Capture the cell that displays the provided text and extract its (x, y) central coordinate. 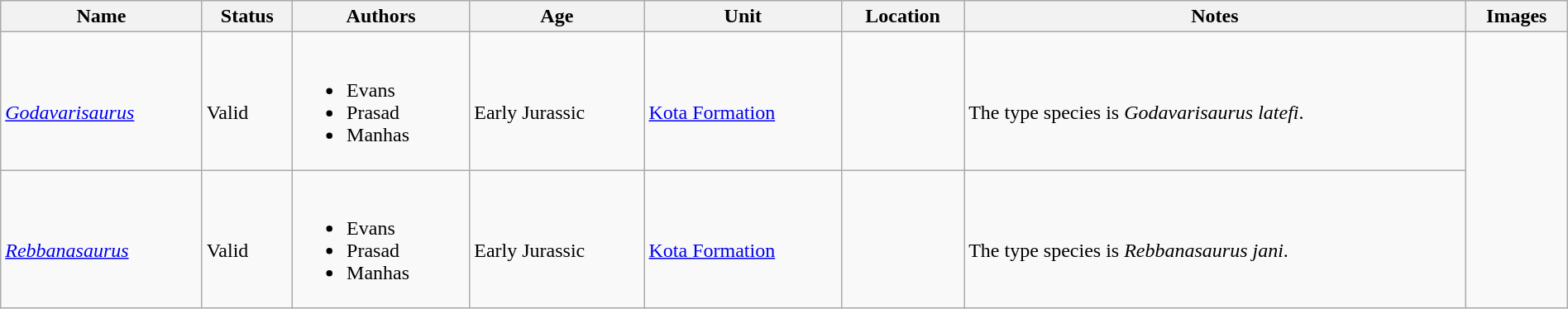
Name (101, 17)
Age (557, 17)
Unit (743, 17)
The type species is Rebbanasaurus jani. (1216, 240)
The type species is Godavarisaurus latefi. (1216, 101)
Authors (381, 17)
Location (902, 17)
Status (246, 17)
Godavarisaurus (101, 101)
Rebbanasaurus (101, 240)
Images (1517, 17)
Notes (1216, 17)
